Return [x, y] of the center of cell containing provided text 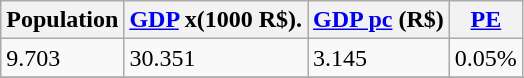
PE [486, 20]
9.703 [62, 58]
GDP x(1000 R$). [216, 20]
GDP pc (R$) [379, 20]
3.145 [379, 58]
0.05% [486, 58]
30.351 [216, 58]
Population [62, 20]
